Identify which cell holds the provided text, then report its (x, y) central coordinate. 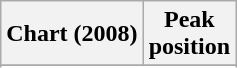
Peakposition (189, 34)
Chart (2008) (72, 34)
